Identify which cell holds the provided text, then report its [x, y] central coordinate. 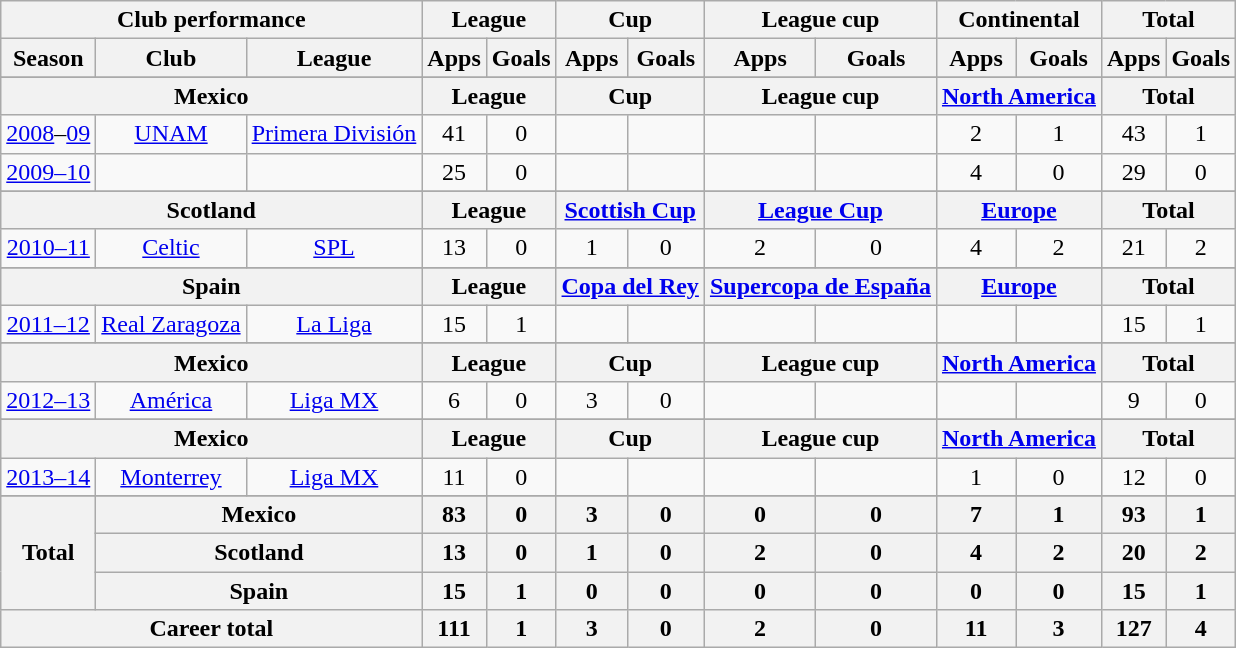
2013–14 [48, 477]
41 [454, 134]
Primera División [334, 134]
2010–11 [48, 248]
7 [976, 515]
20 [1133, 553]
Club [171, 58]
25 [454, 172]
43 [1133, 134]
Club performance [212, 20]
Real Zaragoza [171, 324]
Scottish Cup [630, 210]
111 [454, 629]
21 [1133, 248]
Career total [212, 629]
29 [1133, 172]
UNAM [171, 134]
12 [1133, 477]
SPL [334, 248]
Copa del Rey [630, 286]
League Cup [820, 210]
83 [454, 515]
2008–09 [48, 134]
6 [454, 400]
2011–12 [48, 324]
127 [1133, 629]
2012–13 [48, 400]
Supercopa de España [820, 286]
Celtic [171, 248]
9 [1133, 400]
93 [1133, 515]
América [171, 400]
2009–10 [48, 172]
Season [48, 58]
Continental [1018, 20]
La Liga [334, 324]
Monterrey [171, 477]
